Determine the (x, y) coordinate at the center of the cell enclosing the given text.  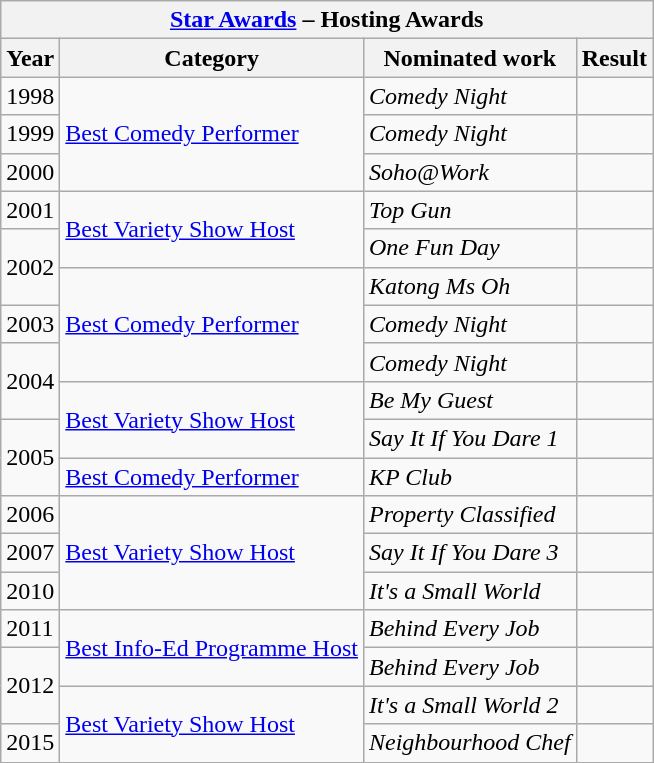
2015 (30, 743)
Year (30, 58)
2006 (30, 515)
Star Awards – Hosting Awards (327, 20)
Nominated work (470, 58)
KP Club (470, 477)
1998 (30, 96)
2007 (30, 553)
Best Info-Ed Programme Host (212, 648)
Result (614, 58)
2010 (30, 591)
2005 (30, 457)
Soho@Work (470, 172)
Top Gun (470, 210)
Category (212, 58)
It's a Small World (470, 591)
2012 (30, 686)
Property Classified (470, 515)
Say It If You Dare 1 (470, 438)
2001 (30, 210)
2000 (30, 172)
Be My Guest (470, 400)
2011 (30, 629)
One Fun Day (470, 248)
2004 (30, 381)
Say It If You Dare 3 (470, 553)
It's a Small World 2 (470, 705)
1999 (30, 134)
Neighbourhood Chef (470, 743)
2003 (30, 324)
2002 (30, 267)
Katong Ms Oh (470, 286)
